Output the (x, y) coordinate of the center of the cell containing the given text.  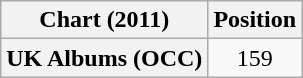
Position (255, 20)
Chart (2011) (104, 20)
UK Albums (OCC) (104, 58)
159 (255, 58)
